From the cell containing the given text, extract its center point as (x, y) coordinate. 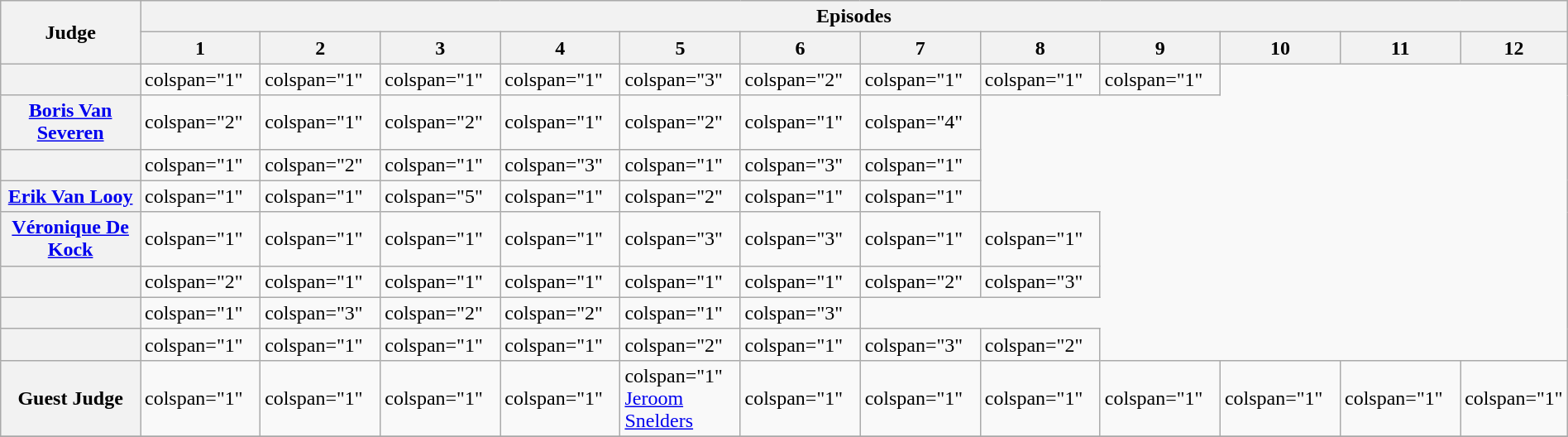
Boris Van Severen (71, 122)
2 (321, 48)
3 (440, 48)
colspan="4" (920, 122)
4 (561, 48)
Guest Judge (71, 398)
1 (200, 48)
Episodes (854, 17)
Véronique De Kock (71, 238)
12 (1514, 48)
colspan="5" (440, 196)
11 (1401, 48)
colspan="1" Jeroom Snelders (680, 398)
7 (920, 48)
9 (1159, 48)
Erik Van Looy (71, 196)
Judge (71, 32)
5 (680, 48)
6 (801, 48)
8 (1040, 48)
10 (1280, 48)
